Extract the (x, y) coordinate from the center of the cell holding the provided text.  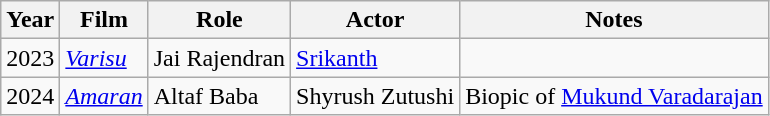
Altaf Baba (219, 96)
Film (104, 20)
Jai Rajendran (219, 58)
Actor (376, 20)
Year (30, 20)
Shyrush Zutushi (376, 96)
Srikanth (376, 58)
Amaran (104, 96)
Biopic of Mukund Varadarajan (614, 96)
Notes (614, 20)
2024 (30, 96)
Role (219, 20)
2023 (30, 58)
Varisu (104, 58)
